For the text-containing cell, return its midpoint in [X, Y] coordinate format. 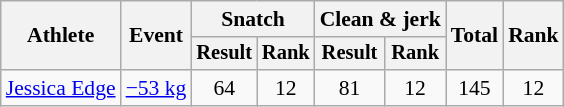
81 [350, 88]
Event [156, 36]
Snatch [252, 19]
Athlete [61, 36]
Jessica Edge [61, 88]
Total [474, 36]
Clean & jerk [380, 19]
145 [474, 88]
64 [224, 88]
−53 kg [156, 88]
